Return the (X, Y) coordinate for the center point of the cell that contains the specified text.  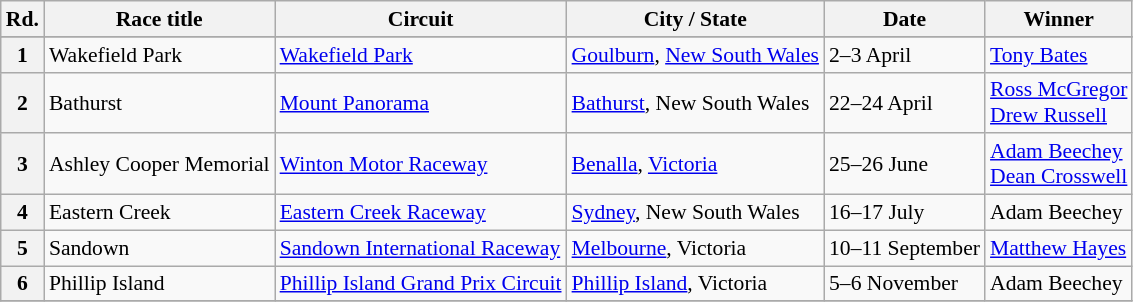
Benalla, Victoria (696, 164)
Melbourne, Victoria (696, 248)
10–11 September (904, 248)
Adam BeecheyDean Crosswell (1058, 164)
Sandown (160, 248)
City / State (696, 19)
22–24 April (904, 102)
6 (22, 284)
Bathurst, New South Wales (696, 102)
Goulburn, New South Wales (696, 55)
Date (904, 19)
5 (22, 248)
16–17 July (904, 213)
2 (22, 102)
Matthew Hayes (1058, 248)
Sydney, New South Wales (696, 213)
Eastern Creek (160, 213)
Ashley Cooper Memorial (160, 164)
Winner (1058, 19)
2–3 April (904, 55)
Sandown International Raceway (421, 248)
25–26 June (904, 164)
Tony Bates (1058, 55)
5–6 November (904, 284)
1 (22, 55)
Phillip Island, Victoria (696, 284)
Ross McGregorDrew Russell (1058, 102)
Winton Motor Raceway (421, 164)
Eastern Creek Raceway (421, 213)
Rd. (22, 19)
3 (22, 164)
Phillip Island (160, 284)
Bathurst (160, 102)
Circuit (421, 19)
Phillip Island Grand Prix Circuit (421, 284)
Mount Panorama (421, 102)
4 (22, 213)
Race title (160, 19)
